Extract the [x, y] coordinate from the center of the cell holding the provided text.  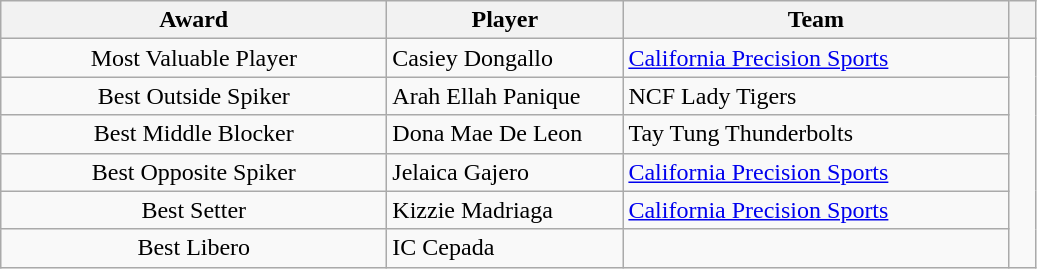
Best Middle Blocker [194, 134]
Most Valuable Player [194, 58]
Arah Ellah Panique [505, 96]
Kizzie Madriaga [505, 210]
Best Opposite Spiker [194, 172]
Dona Mae De Leon [505, 134]
Tay Tung Thunderbolts [816, 134]
Jelaica Gajero [505, 172]
IC Cepada [505, 248]
Team [816, 20]
Award [194, 20]
Player [505, 20]
Best Outside Spiker [194, 96]
Casiey Dongallo [505, 58]
Best Setter [194, 210]
NCF Lady Tigers [816, 96]
Best Libero [194, 248]
